Return [x, y] of the center of cell containing provided text 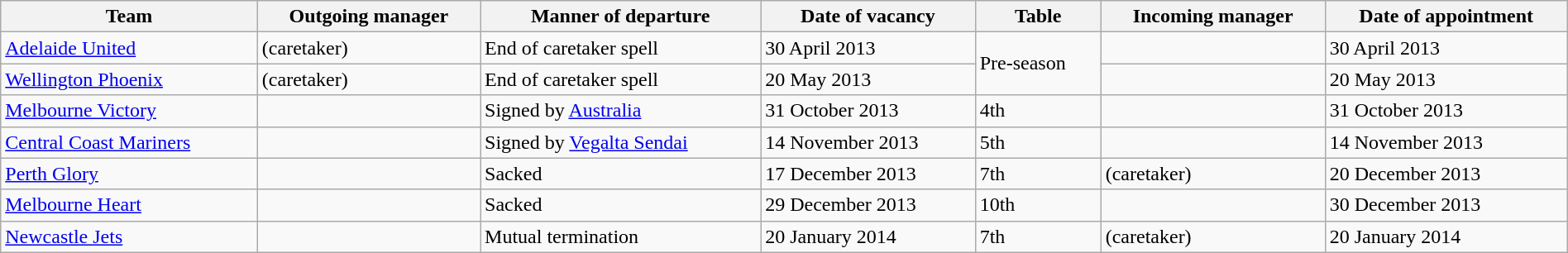
29 December 2013 [868, 205]
Mutual termination [620, 236]
Central Coast Mariners [129, 142]
Team [129, 17]
30 December 2013 [1446, 205]
Manner of departure [620, 17]
Signed by Vegalta Sendai [620, 142]
Signed by Australia [620, 111]
Adelaide United [129, 48]
Perth Glory [129, 174]
Date of appointment [1446, 17]
17 December 2013 [868, 174]
Date of vacancy [868, 17]
Melbourne Heart [129, 205]
Wellington Phoenix [129, 79]
20 December 2013 [1446, 174]
Table [1038, 17]
5th [1038, 142]
Outgoing manager [369, 17]
Melbourne Victory [129, 111]
10th [1038, 205]
Pre-season [1038, 64]
4th [1038, 111]
Newcastle Jets [129, 236]
Incoming manager [1212, 17]
